Detect which cell encompasses the target text, then output its [x, y] center coordinate. 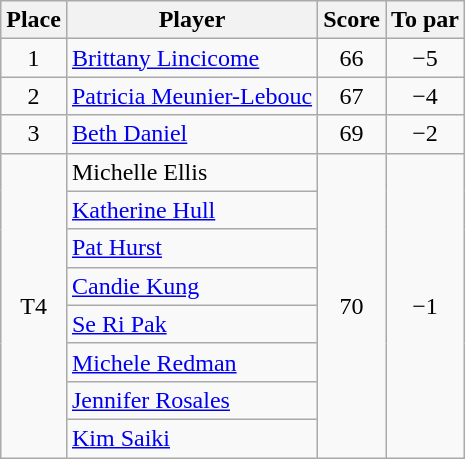
−5 [426, 58]
Michele Redman [192, 362]
Beth Daniel [192, 134]
Katherine Hull [192, 210]
Michelle Ellis [192, 172]
Brittany Lincicome [192, 58]
69 [352, 134]
67 [352, 96]
3 [34, 134]
Place [34, 20]
1 [34, 58]
Score [352, 20]
Patricia Meunier-Lebouc [192, 96]
−4 [426, 96]
Player [192, 20]
T4 [34, 305]
2 [34, 96]
Kim Saiki [192, 438]
Candie Kung [192, 286]
Jennifer Rosales [192, 400]
−2 [426, 134]
70 [352, 305]
Pat Hurst [192, 248]
To par [426, 20]
−1 [426, 305]
Se Ri Pak [192, 324]
66 [352, 58]
